Scan for the cell matching the given text and deliver its (X, Y) coordinate at center. 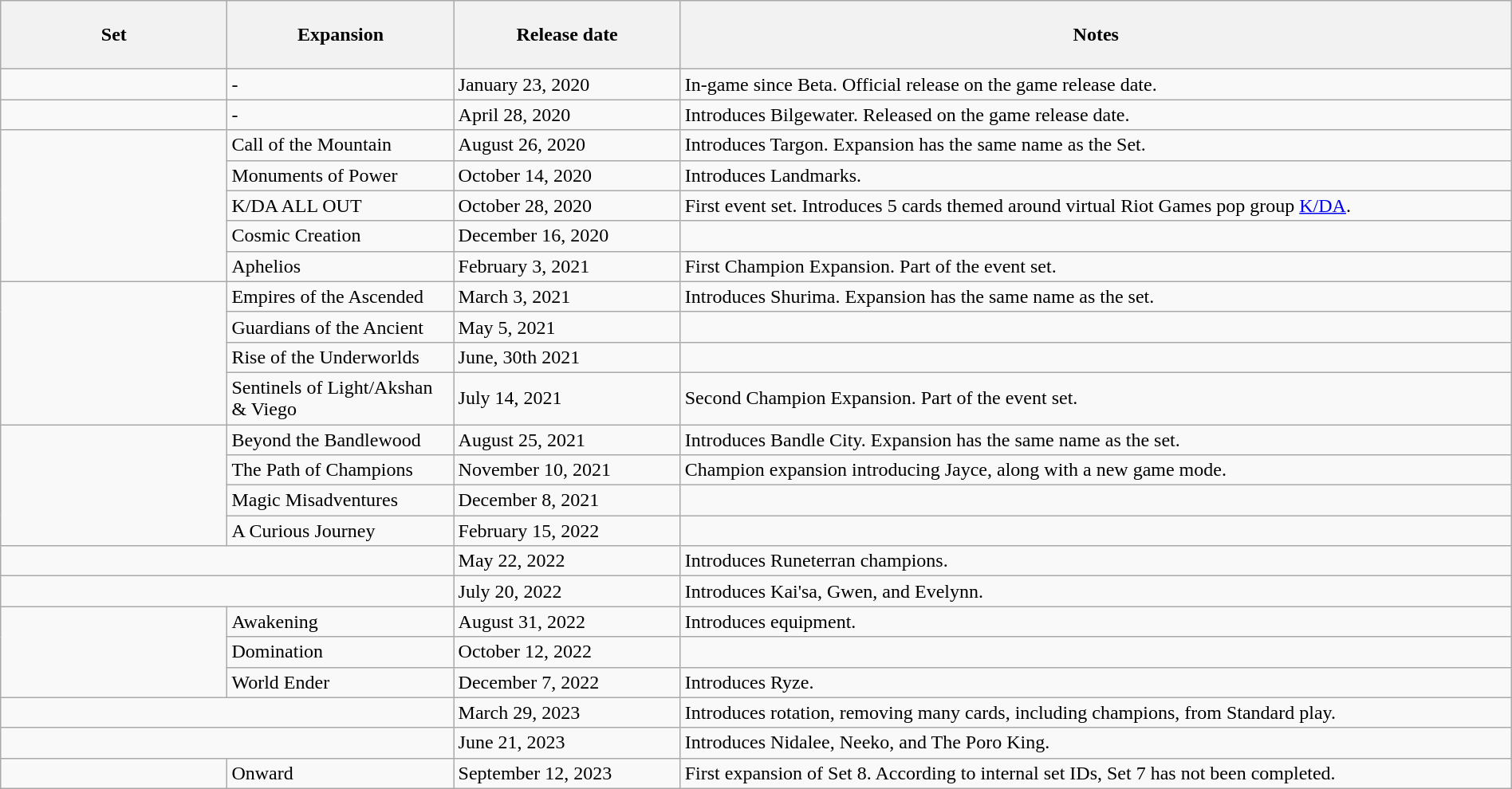
Introduces Runeterran champions. (1096, 561)
August 26, 2020 (567, 145)
Beyond the Bandlewood (341, 439)
October 14, 2020 (567, 175)
Introduces Bilgewater. Released on the game release date. (1096, 115)
World Ender (341, 682)
Introduces Targon. Expansion has the same name as the Set. (1096, 145)
Magic Misadventures (341, 500)
Introduces rotation, removing many cards, including champions, from Standard play. (1096, 712)
August 25, 2021 (567, 439)
May 5, 2021 (567, 327)
May 22, 2022 (567, 561)
June, 30th 2021 (567, 357)
Aphelios (341, 266)
Introduces Ryze. (1096, 682)
Awakening (341, 622)
K/DA ALL OUT (341, 206)
December 16, 2020 (567, 236)
In-game since Beta. Official release on the game release date. (1096, 84)
October 12, 2022 (567, 652)
April 28, 2020 (567, 115)
Rise of the Underworlds (341, 357)
March 29, 2023 (567, 712)
July 14, 2021 (567, 398)
Notes (1096, 35)
February 3, 2021 (567, 266)
Introduces Nidalee, Neeko, and The Poro King. (1096, 743)
Expansion (341, 35)
October 28, 2020 (567, 206)
January 23, 2020 (567, 84)
Monuments of Power (341, 175)
February 15, 2022 (567, 531)
Empires of the Ascended (341, 296)
Introduces Bandle City. Expansion has the same name as the set. (1096, 439)
The Path of Champions (341, 470)
July 20, 2022 (567, 591)
August 31, 2022 (567, 622)
Introduces Kai'sa, Gwen, and Evelynn. (1096, 591)
First expansion of Set 8. According to internal set IDs, Set 7 has not been completed. (1096, 773)
Second Champion Expansion. Part of the event set. (1096, 398)
June 21, 2023 (567, 743)
December 8, 2021 (567, 500)
A Curious Journey (341, 531)
December 7, 2022 (567, 682)
November 10, 2021 (567, 470)
Onward (341, 773)
Set (114, 35)
Introduces Shurima. Expansion has the same name as the set. (1096, 296)
Guardians of the Ancient (341, 327)
Introduces Landmarks. (1096, 175)
March 3, 2021 (567, 296)
September 12, 2023 (567, 773)
First event set. Introduces 5 cards themed around virtual Riot Games pop group K/DA. (1096, 206)
First Champion Expansion. Part of the event set. (1096, 266)
Champion expansion introducing Jayce, along with a new game mode. (1096, 470)
Cosmic Creation (341, 236)
Domination (341, 652)
Call of the Mountain (341, 145)
Release date (567, 35)
Sentinels of Light/Akshan & Viego (341, 398)
Introduces equipment. (1096, 622)
